Identify which cell holds the provided text, then report its (x, y) central coordinate. 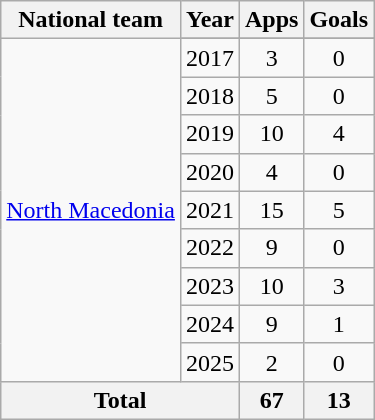
Year (210, 20)
2021 (210, 210)
2 (271, 362)
2019 (210, 134)
67 (271, 400)
13 (339, 400)
North Macedonia (91, 210)
1 (339, 324)
2020 (210, 172)
2017 (210, 58)
2018 (210, 96)
2023 (210, 286)
2024 (210, 324)
Apps (271, 20)
Total (120, 400)
2022 (210, 248)
National team (91, 20)
Goals (339, 20)
2025 (210, 362)
15 (271, 210)
